Detect which cell encompasses the target text, then output its (x, y) center coordinate. 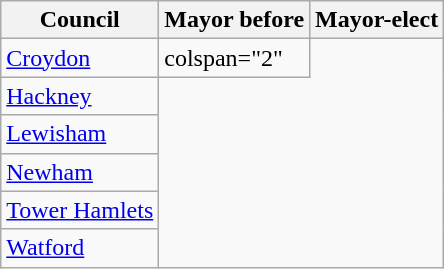
Lewisham (80, 134)
Croydon (80, 58)
Mayor before (234, 20)
colspan="2" (234, 58)
Hackney (80, 96)
Council (80, 20)
Newham (80, 172)
Watford (80, 248)
Tower Hamlets (80, 210)
Mayor-elect (377, 20)
